Determine the (X, Y) coordinate at the center of the cell enclosing the given text.  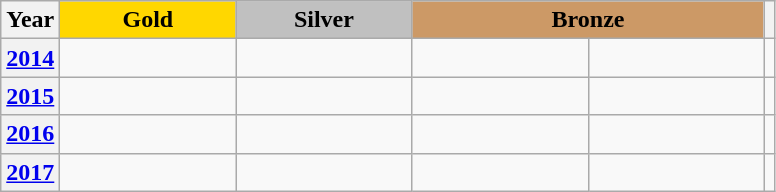
2014 (30, 58)
Bronze (588, 20)
Silver (324, 20)
2017 (30, 172)
Year (30, 20)
2015 (30, 96)
2016 (30, 134)
Gold (148, 20)
